Detect which cell encompasses the target text, then output its [X, Y] center coordinate. 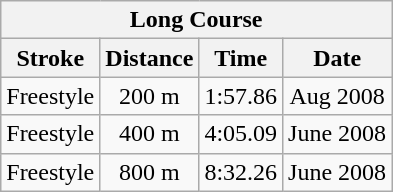
Aug 2008 [338, 96]
4:05.09 [241, 134]
Long Course [196, 20]
400 m [150, 134]
200 m [150, 96]
Date [338, 58]
Stroke [50, 58]
Time [241, 58]
800 m [150, 172]
1:57.86 [241, 96]
8:32.26 [241, 172]
Distance [150, 58]
